Output the [X, Y] coordinate of the center of the cell containing the given text.  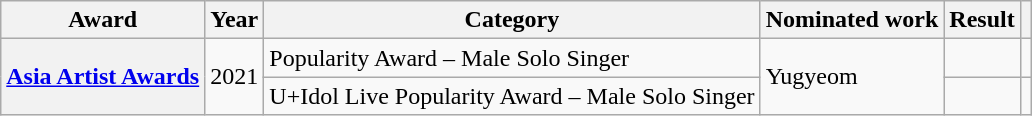
Asia Artist Awards [103, 77]
Award [103, 20]
Category [512, 20]
Result [982, 20]
Popularity Award – Male Solo Singer [512, 58]
U+Idol Live Popularity Award – Male Solo Singer [512, 96]
Year [234, 20]
Nominated work [852, 20]
Yugyeom [852, 77]
2021 [234, 77]
